From the cell containing the given text, extract its center point as (X, Y) coordinate. 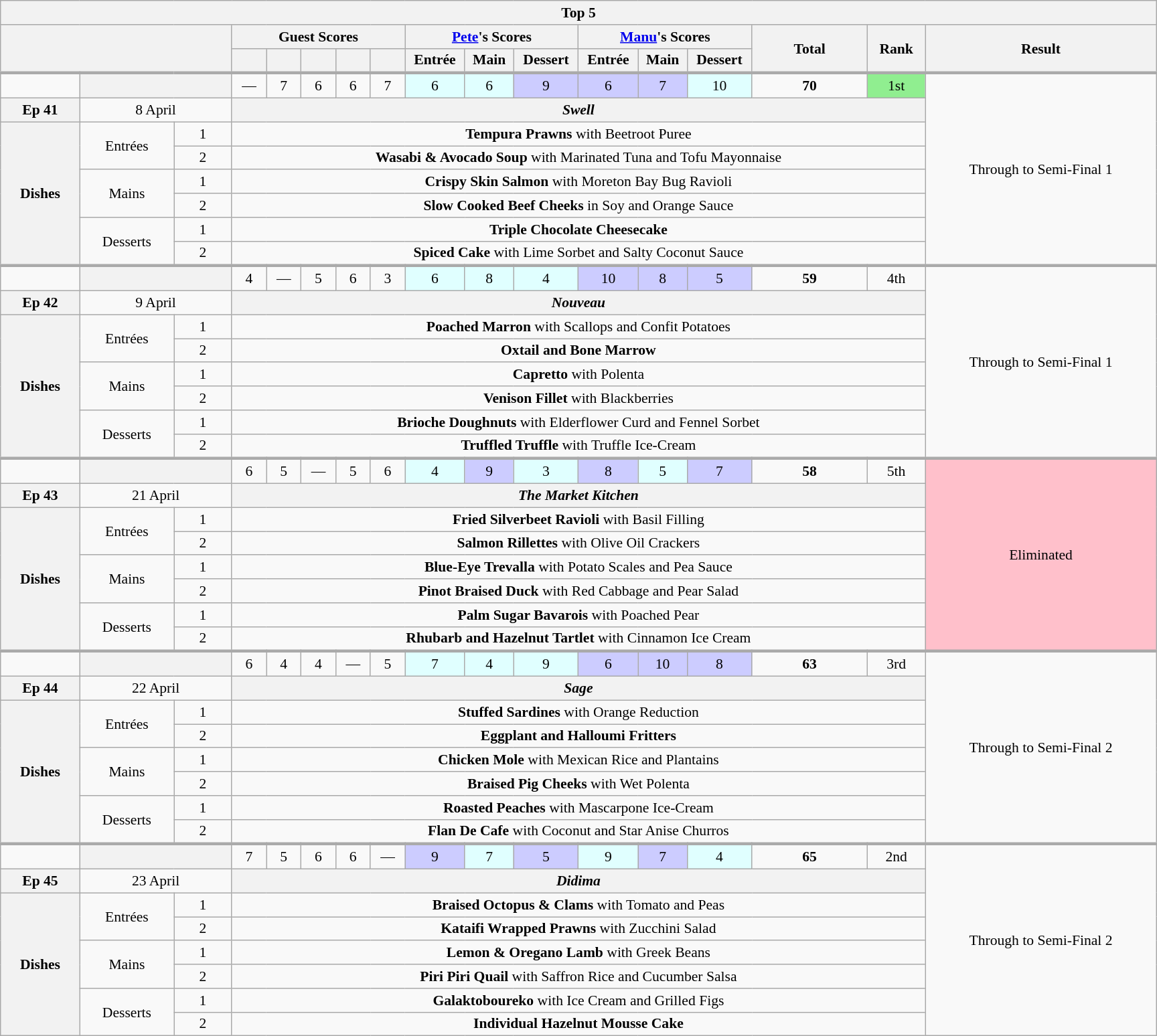
22 April (155, 689)
Roasted Peaches with Mascarpone Ice-Cream (578, 808)
Pinot Braised Duck with Red Cabbage and Pear Salad (578, 591)
The Market Kitchen (578, 496)
Capretto with Polenta (578, 375)
Galaktoboureko with Ice Cream and Grilled Figs (578, 1001)
Poached Marron with Scallops and Confit Potatoes (578, 327)
Palm Sugar Bavarois with Poached Pear (578, 615)
Ep 43 (40, 496)
Kataifi Wrapped Prawns with Zucchini Salad (578, 929)
Stuffed Sardines with Orange Reduction (578, 712)
23 April (155, 881)
Rhubarb and Hazelnut Tartlet with Cinnamon Ice Cream (578, 638)
Braised Octopus & Clams with Tomato and Peas (578, 905)
Result (1040, 50)
Ep 45 (40, 881)
59 (810, 278)
Nouveau (578, 303)
Manu's Scores (666, 37)
8 April (155, 110)
Braised Pig Cheeks with Wet Polenta (578, 784)
Top 5 (578, 13)
Wasabi & Avocado Soup with Marinated Tuna and Tofu Mayonnaise (578, 158)
Crispy Skin Salmon with Moreton Bay Bug Ravioli (578, 182)
21 April (155, 496)
Pete's Scores (491, 37)
Triple Chocolate Cheesecake (578, 230)
Blue-Eye Trevalla with Potato Scales and Pea Sauce (578, 568)
4th (896, 278)
70 (810, 86)
Brioche Doughnuts with Elderflower Curd and Fennel Sorbet (578, 422)
63 (810, 664)
Fried Silverbeet Ravioli with Basil Filling (578, 519)
Oxtail and Bone Marrow (578, 351)
58 (810, 471)
Truffled Truffle with Truffle Ice-Cream (578, 446)
Didima (578, 881)
Flan De Cafe with Coconut and Star Anise Churros (578, 831)
Total (810, 50)
Individual Hazelnut Mousse Cake (578, 1024)
65 (810, 857)
Chicken Mole with Mexican Rice and Plantains (578, 760)
9 April (155, 303)
Slow Cooked Beef Cheeks in Soy and Orange Sauce (578, 205)
Spiced Cake with Lime Sorbet and Salty Coconut Sauce (578, 253)
Ep 41 (40, 110)
2nd (896, 857)
Eggplant and Halloumi Fritters (578, 736)
Venison Fillet with Blackberries (578, 398)
Lemon & Oregano Lamb with Greek Beans (578, 953)
Tempura Prawns with Beetroot Puree (578, 134)
Sage (578, 689)
Salmon Rillettes with Olive Oil Crackers (578, 543)
Ep 42 (40, 303)
Ep 44 (40, 689)
1st (896, 86)
Piri Piri Quail with Saffron Rice and Cucumber Salsa (578, 976)
Swell (578, 110)
Guest Scores (319, 37)
Eliminated (1040, 555)
3rd (896, 664)
5th (896, 471)
Rank (896, 50)
